Return the [X, Y] coordinate for the center point of the cell that contains the specified text.  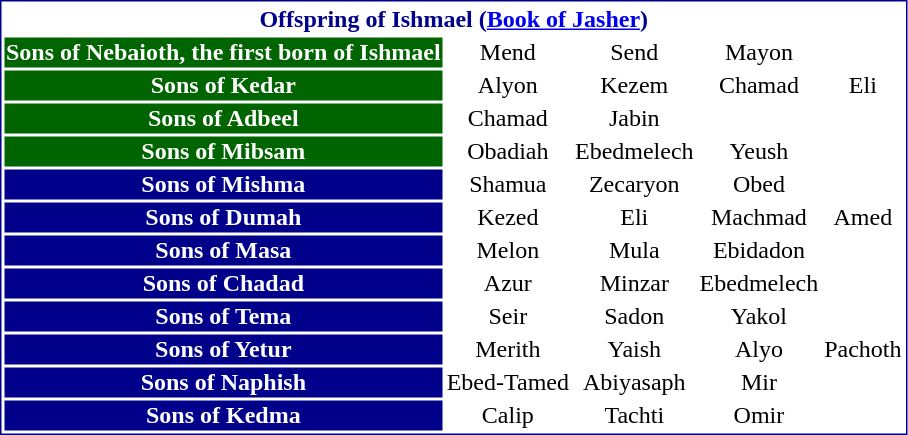
Sadon [634, 317]
Sons of Tema [223, 317]
Sons of Yetur [223, 349]
Pachoth [863, 349]
Melon [508, 251]
Alyon [508, 85]
Ebidadon [759, 251]
Ebed-Tamed [508, 383]
Minzar [634, 283]
Mend [508, 53]
Merith [508, 349]
Yaish [634, 349]
Shamua [508, 185]
Obed [759, 185]
Omir [759, 415]
Sons of Mishma [223, 185]
Mir [759, 383]
Abiyasaph [634, 383]
Send [634, 53]
Kezed [508, 217]
Sons of Adbeel [223, 119]
Azur [508, 283]
Alyo [759, 349]
Amed [863, 217]
Sons of Nebaioth, the first born of Ishmael [223, 53]
Sons of Mibsam [223, 151]
Sons of Chadad [223, 283]
Yeush [759, 151]
Kezem [634, 85]
Seir [508, 317]
Yakol [759, 317]
Sons of Masa [223, 251]
Zecaryon [634, 185]
Jabin [634, 119]
Sons of Kedma [223, 415]
Machmad [759, 217]
Mayon [759, 53]
Sons of Kedar [223, 85]
Calip [508, 415]
Sons of Dumah [223, 217]
Sons of Naphish [223, 383]
Tachti [634, 415]
Offspring of Ishmael (Book of Jasher) [454, 19]
Obadiah [508, 151]
Mula [634, 251]
